From the cell containing the given text, extract its center point as [x, y] coordinate. 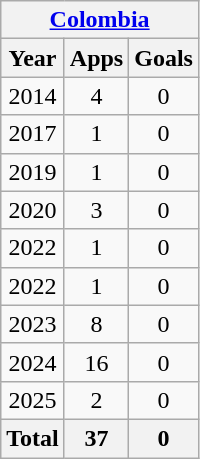
2020 [33, 210]
2019 [33, 172]
8 [96, 324]
2024 [33, 362]
2025 [33, 400]
Total [33, 438]
Colombia [100, 20]
37 [96, 438]
Year [33, 58]
2014 [33, 96]
2023 [33, 324]
16 [96, 362]
Apps [96, 58]
3 [96, 210]
4 [96, 96]
2017 [33, 134]
2 [96, 400]
Goals [164, 58]
